Extract the (x, y) coordinate from the center of the cell holding the provided text.  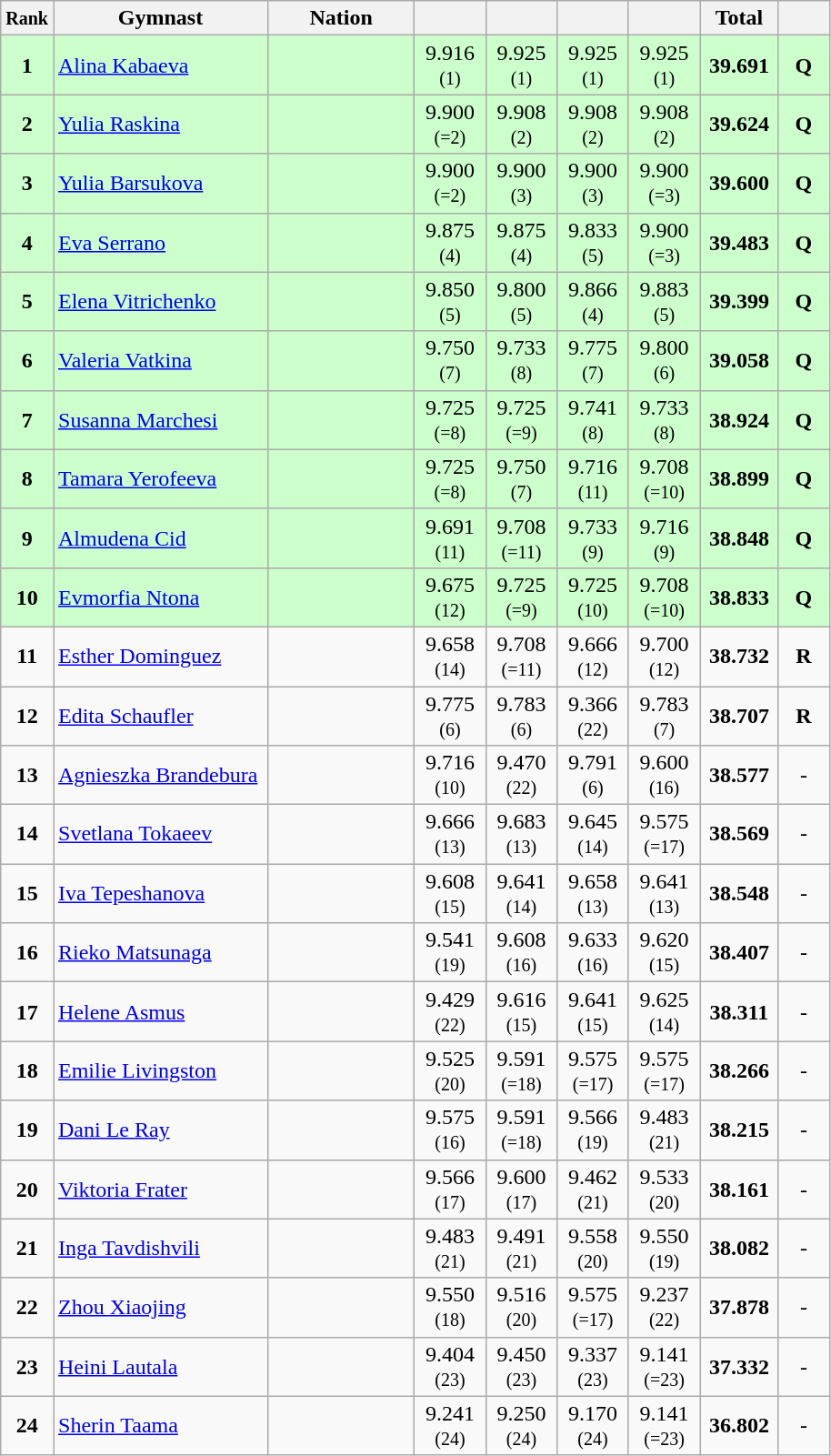
6 (27, 360)
9.658(13) (593, 893)
Helene Asmus (160, 1011)
Zhou Xiaojing (160, 1308)
39.600 (739, 184)
9.800(5) (522, 302)
9.241(24) (451, 1426)
13 (27, 775)
9.675(12) (451, 597)
39.058 (739, 360)
Alina Kabaeva (160, 65)
38.707 (739, 715)
9.404(23) (451, 1366)
22 (27, 1308)
38.311 (739, 1011)
24 (27, 1426)
Heini Lautala (160, 1366)
10 (27, 597)
4 (27, 242)
Agnieszka Brandebura (160, 775)
Inga Tavdishvili (160, 1248)
9.237(22) (664, 1308)
1 (27, 65)
Viktoria Frater (160, 1190)
9.866(4) (593, 302)
9.800(6) (664, 360)
9.791(6) (593, 775)
9.833(5) (593, 242)
9.525(20) (451, 1071)
38.266 (739, 1071)
37.878 (739, 1308)
Iva Tepeshanova (160, 893)
9.470(22) (522, 775)
38.924 (739, 420)
9.625(14) (664, 1011)
38.899 (739, 478)
9.620(15) (664, 953)
Eva Serrano (160, 242)
9.783(7) (664, 715)
38.577 (739, 775)
20 (27, 1190)
16 (27, 953)
Edita Schaufler (160, 715)
9.600(16) (664, 775)
38.407 (739, 953)
9.645(14) (593, 835)
9.716(9) (664, 538)
38.569 (739, 835)
23 (27, 1366)
Nation (342, 18)
9 (27, 538)
9.716(11) (593, 478)
9.700(12) (664, 657)
9.683(13) (522, 835)
38.848 (739, 538)
37.332 (739, 1366)
9.883(5) (664, 302)
Total (739, 18)
Tamara Yerofeeva (160, 478)
9.491(21) (522, 1248)
9.600(17) (522, 1190)
38.732 (739, 657)
2 (27, 124)
9.608(16) (522, 953)
39.624 (739, 124)
18 (27, 1071)
9.566(19) (593, 1130)
Dani Le Ray (160, 1130)
9.450(23) (522, 1366)
Rieko Matsunaga (160, 953)
9.550(19) (664, 1248)
38.215 (739, 1130)
9.725(10) (593, 597)
38.082 (739, 1248)
9.641(13) (664, 893)
9.533(20) (664, 1190)
9.658(14) (451, 657)
9.641(14) (522, 893)
14 (27, 835)
36.802 (739, 1426)
9.566(17) (451, 1190)
9.337(23) (593, 1366)
Yulia Raskina (160, 124)
9.558(20) (593, 1248)
39.691 (739, 65)
39.483 (739, 242)
9.250(24) (522, 1426)
21 (27, 1248)
3 (27, 184)
Susanna Marchesi (160, 420)
9.850(5) (451, 302)
Valeria Vatkina (160, 360)
Yulia Barsukova (160, 184)
9.429(22) (451, 1011)
17 (27, 1011)
8 (27, 478)
12 (27, 715)
9.170(24) (593, 1426)
9.366(22) (593, 715)
Gymnast (160, 18)
Emilie Livingston (160, 1071)
Rank (27, 18)
9.691(11) (451, 538)
9.916(1) (451, 65)
38.833 (739, 597)
9.775(7) (593, 360)
9.633(16) (593, 953)
9.516(20) (522, 1308)
9.741(8) (593, 420)
5 (27, 302)
38.548 (739, 893)
7 (27, 420)
9.666(13) (451, 835)
Almudena Cid (160, 538)
Svetlana Tokaeev (160, 835)
Elena Vitrichenko (160, 302)
9.666(12) (593, 657)
38.161 (739, 1190)
Esther Dominguez (160, 657)
9.575(16) (451, 1130)
9.783(6) (522, 715)
19 (27, 1130)
9.541(19) (451, 953)
9.733(9) (593, 538)
9.608(15) (451, 893)
Sherin Taama (160, 1426)
9.462(21) (593, 1190)
15 (27, 893)
9.775(6) (451, 715)
Evmorfia Ntona (160, 597)
9.550(18) (451, 1308)
9.716(10) (451, 775)
39.399 (739, 302)
9.616(15) (522, 1011)
11 (27, 657)
9.641(15) (593, 1011)
